Determine the (x, y) coordinate at the center of the cell enclosing the given text.  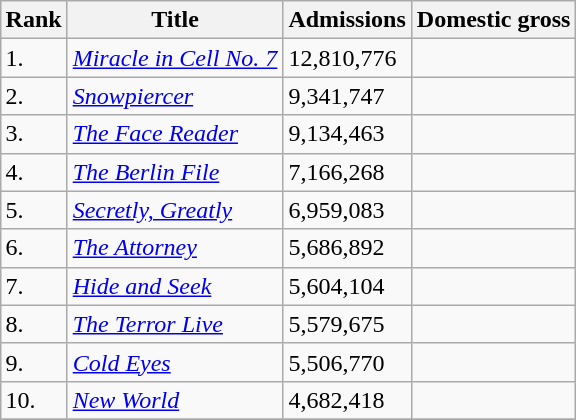
1. (34, 58)
Hide and Seek (175, 286)
6. (34, 248)
4. (34, 172)
7. (34, 286)
The Face Reader (175, 134)
Admissions (347, 20)
5,686,892 (347, 248)
Secretly, Greatly (175, 210)
9,134,463 (347, 134)
Snowpiercer (175, 96)
2. (34, 96)
The Terror Live (175, 324)
New World (175, 400)
Title (175, 20)
5. (34, 210)
3. (34, 134)
Rank (34, 20)
5,506,770 (347, 362)
9. (34, 362)
Domestic gross (494, 20)
12,810,776 (347, 58)
9,341,747 (347, 96)
10. (34, 400)
7,166,268 (347, 172)
4,682,418 (347, 400)
6,959,083 (347, 210)
Cold Eyes (175, 362)
8. (34, 324)
5,604,104 (347, 286)
5,579,675 (347, 324)
The Berlin File (175, 172)
The Attorney (175, 248)
Miracle in Cell No. 7 (175, 58)
